Capture the cell that displays the provided text and extract its [X, Y] central coordinate. 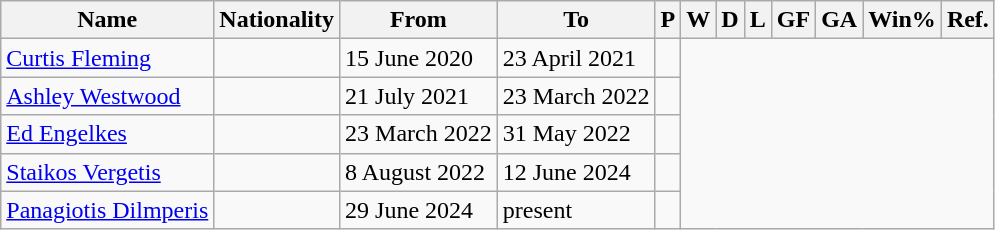
8 August 2022 [419, 172]
Staikos Vergetis [108, 172]
Name [108, 20]
21 July 2021 [419, 96]
Win% [902, 20]
29 June 2024 [419, 210]
L [758, 20]
GF [793, 20]
D [730, 20]
31 May 2022 [576, 134]
Curtis Fleming [108, 58]
present [576, 210]
15 June 2020 [419, 58]
Panagiotis Dilmperis [108, 210]
Ed Engelkes [108, 134]
23 April 2021 [576, 58]
GA [840, 20]
Ashley Westwood [108, 96]
From [419, 20]
Nationality [277, 20]
W [698, 20]
P [668, 20]
To [576, 20]
12 June 2024 [576, 172]
Ref. [968, 20]
